Extract the (X, Y) coordinate from the center of the cell holding the provided text.  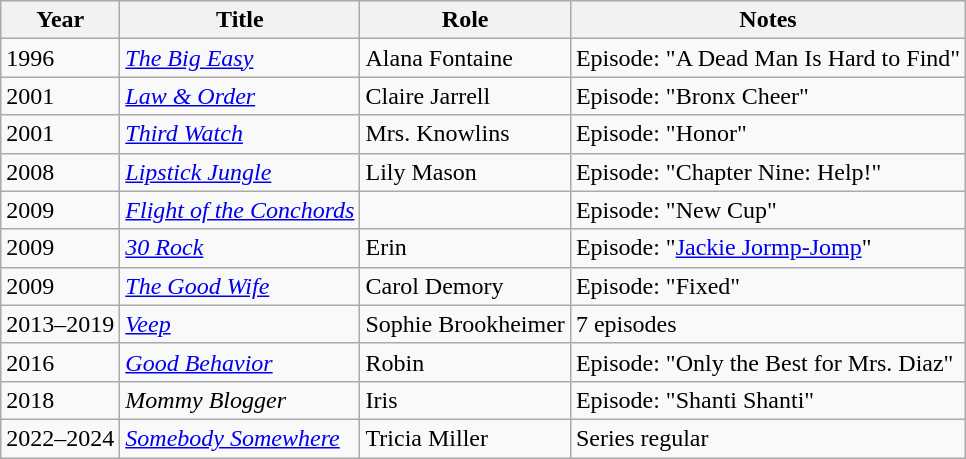
Tricia Miller (465, 438)
Notes (768, 20)
Year (60, 20)
2022–2024 (60, 438)
The Big Easy (240, 58)
Somebody Somewhere (240, 438)
30 Rock (240, 248)
Episode: "Fixed" (768, 286)
Good Behavior (240, 362)
Series regular (768, 438)
7 episodes (768, 324)
Law & Order (240, 96)
Episode: "Honor" (768, 134)
Third Watch (240, 134)
1996 (60, 58)
Iris (465, 400)
Role (465, 20)
2008 (60, 172)
Episode: "New Cup" (768, 210)
Claire Jarrell (465, 96)
Flight of the Conchords (240, 210)
Episode: "Shanti Shanti" (768, 400)
2013–2019 (60, 324)
Lily Mason (465, 172)
Lipstick Jungle (240, 172)
Episode: "Chapter Nine: Help!" (768, 172)
Episode: "Jackie Jormp-Jomp" (768, 248)
Erin (465, 248)
Mommy Blogger (240, 400)
Episode: "A Dead Man Is Hard to Find" (768, 58)
Mrs. Knowlins (465, 134)
Sophie Brookheimer (465, 324)
2018 (60, 400)
Episode: "Bronx Cheer" (768, 96)
2016 (60, 362)
Robin (465, 362)
The Good Wife (240, 286)
Alana Fontaine (465, 58)
Veep (240, 324)
Carol Demory (465, 286)
Title (240, 20)
Episode: "Only the Best for Mrs. Diaz" (768, 362)
